From the cell containing the given text, extract its center point as [X, Y] coordinate. 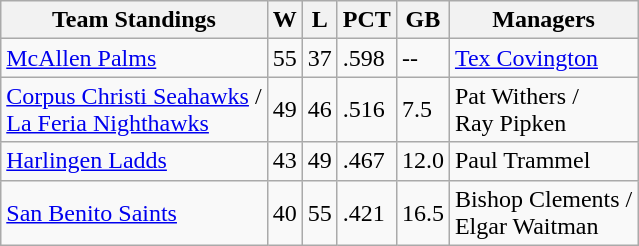
.516 [366, 110]
-- [422, 58]
46 [320, 110]
Team Standings [134, 20]
San Benito Saints [134, 212]
16.5 [422, 212]
GB [422, 20]
Managers [543, 20]
McAllen Palms [134, 58]
Bishop Clements /Elgar Waitman [543, 212]
43 [284, 161]
7.5 [422, 110]
Pat Withers / Ray Pipken [543, 110]
Corpus Christi Seahawks / La Feria Nighthawks [134, 110]
.467 [366, 161]
.421 [366, 212]
.598 [366, 58]
Tex Covington [543, 58]
Paul Trammel [543, 161]
40 [284, 212]
PCT [366, 20]
W [284, 20]
L [320, 20]
12.0 [422, 161]
37 [320, 58]
Harlingen Ladds [134, 161]
